Capture the cell that displays the provided text and extract its (X, Y) central coordinate. 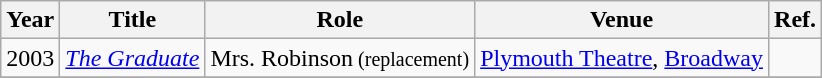
Venue (622, 20)
Plymouth Theatre, Broadway (622, 58)
Title (132, 20)
Year (30, 20)
Ref. (796, 20)
Mrs. Robinson (replacement) (340, 58)
Role (340, 20)
The Graduate (132, 58)
2003 (30, 58)
